Locate the cell with the specified text and output its [X, Y] center coordinate. 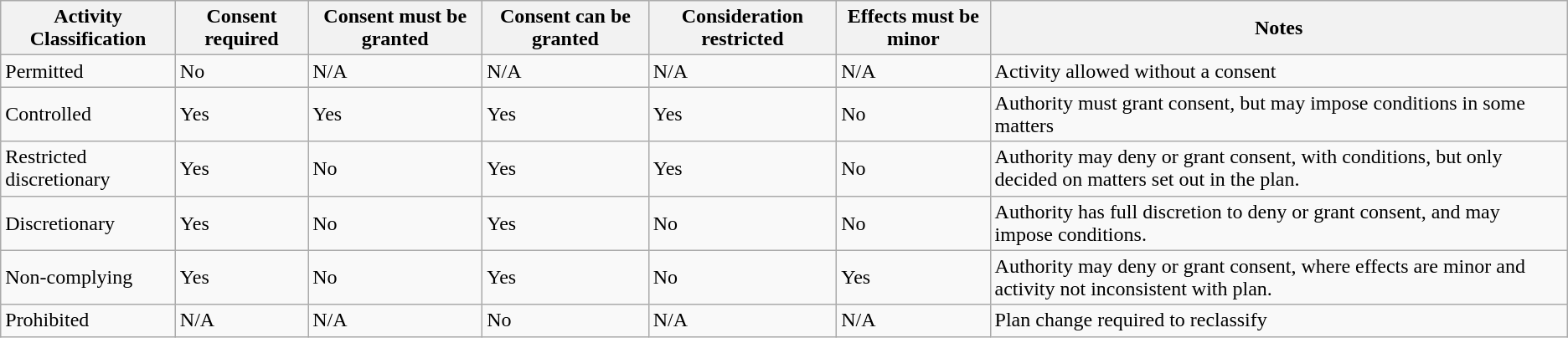
Consent must be granted [395, 28]
Activity Classification [89, 28]
Authority has full discretion to deny or grant consent, and may impose conditions. [1278, 223]
Permitted [89, 71]
Consideration restricted [742, 28]
Plan change required to reclassify [1278, 320]
Non-complying [89, 278]
Authority must grant consent, but may impose conditions in some matters [1278, 114]
Effects must be minor [913, 28]
Controlled [89, 114]
Consent can be granted [565, 28]
Consent required [241, 28]
Activity allowed without a consent [1278, 71]
Prohibited [89, 320]
Authority may deny or grant consent, where effects are minor and activity not inconsistent with plan. [1278, 278]
Restricted discretionary [89, 169]
Authority may deny or grant consent, with conditions, but only decided on matters set out in the plan. [1278, 169]
Notes [1278, 28]
Discretionary [89, 223]
